Scan for the cell matching the given text and deliver its (X, Y) coordinate at center. 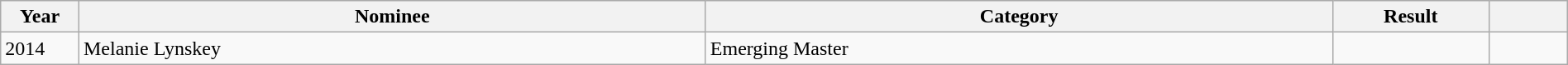
Year (40, 17)
Nominee (392, 17)
Category (1019, 17)
2014 (40, 48)
Emerging Master (1019, 48)
Result (1411, 17)
Melanie Lynskey (392, 48)
